Detect which cell encompasses the target text, then output its [X, Y] center coordinate. 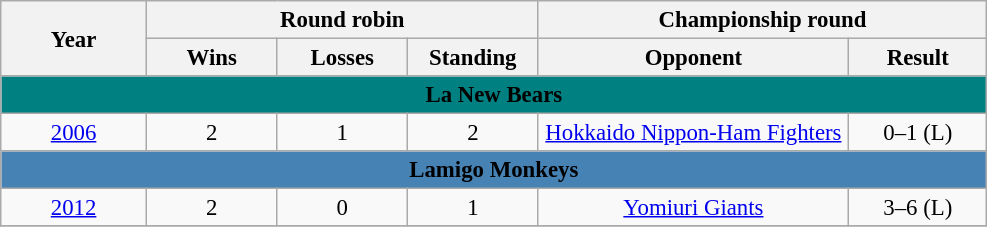
Opponent [694, 58]
2006 [74, 133]
Result [918, 58]
Wins [212, 58]
Hokkaido Nippon-Ham Fighters [694, 133]
Standing [474, 58]
Round robin [342, 20]
Lamigo Monkeys [494, 170]
Yomiuri Giants [694, 208]
Losses [342, 58]
Year [74, 38]
2012 [74, 208]
Championship round [762, 20]
0 [342, 208]
0–1 (L) [918, 133]
3–6 (L) [918, 208]
La New Bears [494, 95]
